Locate the cell with the specified text and output its (X, Y) center coordinate. 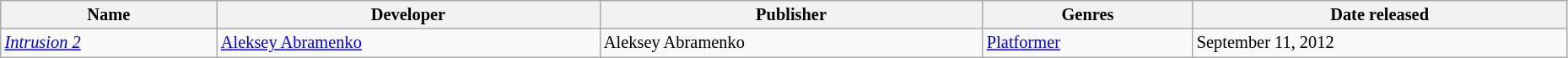
Developer (408, 14)
Date released (1380, 14)
Publisher (791, 14)
Genres (1088, 14)
September 11, 2012 (1380, 43)
Intrusion 2 (109, 43)
Name (109, 14)
Platformer (1088, 43)
